Output the (x, y) coordinate of the center of the cell containing the given text.  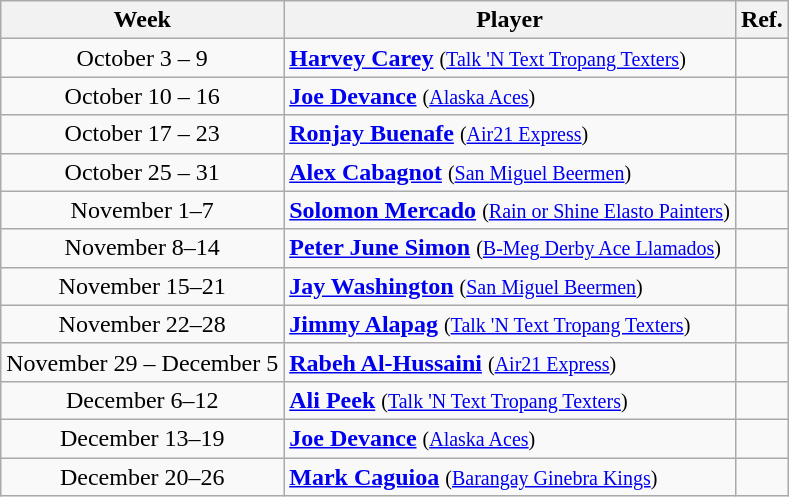
Ronjay Buenafe (Air21 Express) (510, 134)
Rabeh Al-Hussaini (Air21 Express) (510, 362)
October 25 – 31 (142, 172)
Harvey Carey (Talk 'N Text Tropang Texters) (510, 58)
November 22–28 (142, 324)
Ref. (762, 20)
Jay Washington (San Miguel Beermen) (510, 286)
December 6–12 (142, 400)
December 20–26 (142, 477)
October 10 – 16 (142, 96)
Solomon Mercado (Rain or Shine Elasto Painters) (510, 210)
Mark Caguioa (Barangay Ginebra Kings) (510, 477)
Jimmy Alapag (Talk 'N Text Tropang Texters) (510, 324)
Alex Cabagnot (San Miguel Beermen) (510, 172)
November 1–7 (142, 210)
Ali Peek (Talk 'N Text Tropang Texters) (510, 400)
October 3 – 9 (142, 58)
Peter June Simon (B-Meg Derby Ace Llamados) (510, 248)
Player (510, 20)
November 29 – December 5 (142, 362)
November 15–21 (142, 286)
November 8–14 (142, 248)
December 13–19 (142, 438)
Week (142, 20)
October 17 – 23 (142, 134)
